Return [X, Y] of the center of cell containing provided text 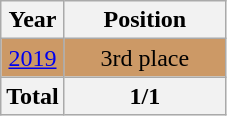
Year [33, 20]
3rd place [144, 58]
Position [144, 20]
2019 [33, 58]
Total [33, 96]
1/1 [144, 96]
